From the cell containing the given text, extract its center point as [x, y] coordinate. 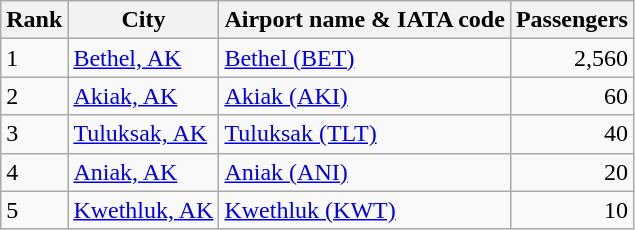
Bethel (BET) [364, 58]
10 [572, 210]
2 [34, 96]
Rank [34, 20]
3 [34, 134]
1 [34, 58]
Passengers [572, 20]
Tuluksak (TLT) [364, 134]
Aniak (ANI) [364, 172]
4 [34, 172]
20 [572, 172]
Kwethluk (KWT) [364, 210]
City [144, 20]
Airport name & IATA code [364, 20]
Akiak (AKI) [364, 96]
2,560 [572, 58]
40 [572, 134]
60 [572, 96]
Bethel, AK [144, 58]
Akiak, AK [144, 96]
Kwethluk, AK [144, 210]
5 [34, 210]
Aniak, AK [144, 172]
Tuluksak, AK [144, 134]
